Output the (x, y) coordinate of the center of the cell containing the given text.  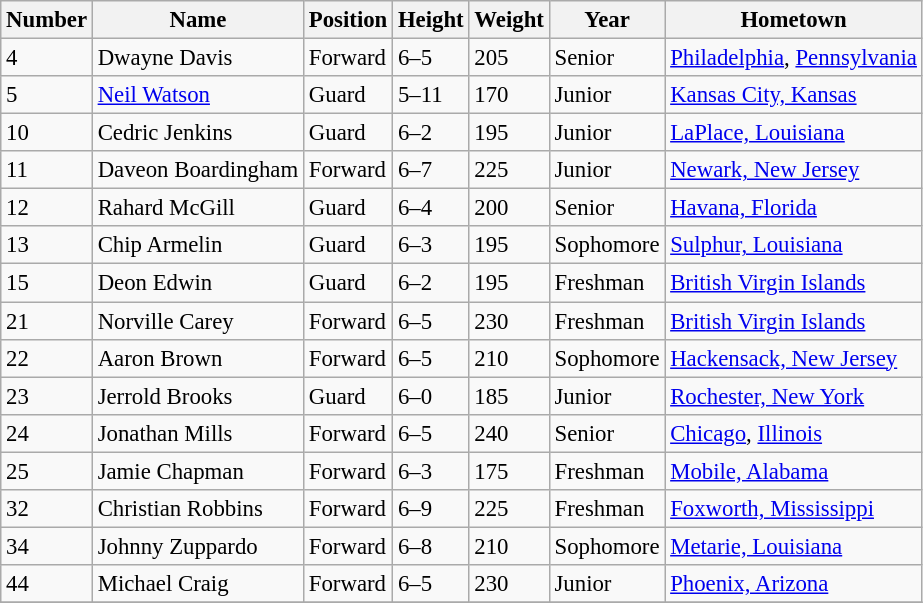
5–11 (431, 95)
Philadelphia, Pennsylvania (794, 58)
Jonathan Mills (198, 433)
205 (509, 58)
Chip Armelin (198, 245)
240 (509, 433)
5 (47, 95)
Jamie Chapman (198, 471)
11 (47, 170)
200 (509, 208)
10 (47, 133)
Jerrold Brooks (198, 396)
175 (509, 471)
4 (47, 58)
Foxworth, Mississippi (794, 509)
Havana, Florida (794, 208)
Daveon Boardingham (198, 170)
Number (47, 20)
23 (47, 396)
21 (47, 321)
Year (607, 20)
Chicago, Illinois (794, 433)
Johnny Zuppardo (198, 546)
32 (47, 509)
Cedric Jenkins (198, 133)
Kansas City, Kansas (794, 95)
15 (47, 283)
LaPlace, Louisiana (794, 133)
Deon Edwin (198, 283)
6–4 (431, 208)
Metarie, Louisiana (794, 546)
185 (509, 396)
Newark, New Jersey (794, 170)
12 (47, 208)
44 (47, 584)
6–9 (431, 509)
Phoenix, Arizona (794, 584)
170 (509, 95)
Position (348, 20)
13 (47, 245)
Norville Carey (198, 321)
Hometown (794, 20)
Neil Watson (198, 95)
Rahard McGill (198, 208)
24 (47, 433)
6–0 (431, 396)
Sulphur, Louisiana (794, 245)
Mobile, Alabama (794, 471)
Michael Craig (198, 584)
Height (431, 20)
34 (47, 546)
Dwayne Davis (198, 58)
Weight (509, 20)
Aaron Brown (198, 358)
Christian Robbins (198, 509)
6–8 (431, 546)
25 (47, 471)
Hackensack, New Jersey (794, 358)
6–7 (431, 170)
Name (198, 20)
22 (47, 358)
Rochester, New York (794, 396)
